Determine the (X, Y) coordinate at the center of the cell enclosing the given text.  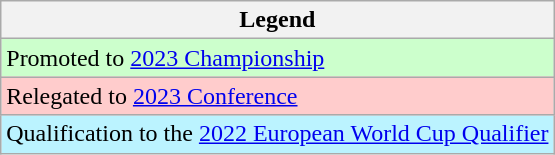
Relegated to 2023 Conference (278, 96)
Qualification to the 2022 European World Cup Qualifier (278, 134)
Promoted to 2023 Championship (278, 58)
Legend (278, 20)
